Extract the (x, y) coordinate from the center of the cell holding the provided text.  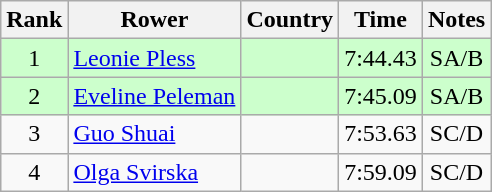
Notes (456, 20)
Rank (34, 20)
Olga Svirska (154, 172)
7:53.63 (381, 134)
Rower (154, 20)
4 (34, 172)
3 (34, 134)
Eveline Peleman (154, 96)
Guo Shuai (154, 134)
7:59.09 (381, 172)
Leonie Pless (154, 58)
7:44.43 (381, 58)
Country (290, 20)
Time (381, 20)
1 (34, 58)
7:45.09 (381, 96)
2 (34, 96)
